Return the (X, Y) coordinate for the center point of the cell that contains the specified text.  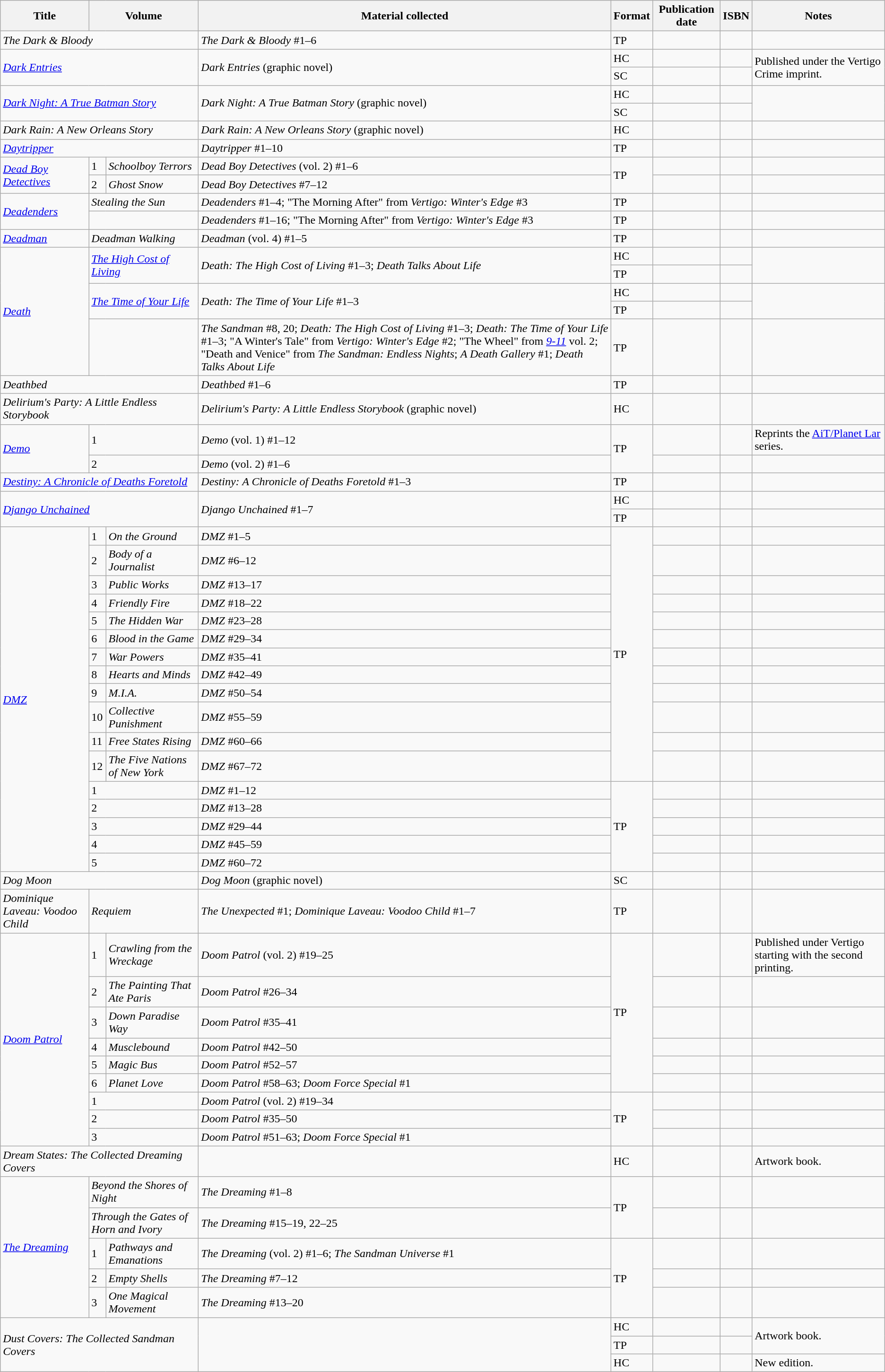
Musclebound (152, 1047)
ISBN (737, 16)
The Dreaming (44, 1247)
Doom Patrol #26–34 (405, 992)
Deathbed #1–6 (405, 385)
Doom Patrol #52–57 (405, 1065)
Format (632, 16)
Death (44, 311)
The Time of Your Life (144, 301)
Planet Love (152, 1083)
Hearts and Minds (152, 675)
M.I.A. (152, 693)
DMZ #6–12 (405, 560)
Volume (144, 16)
The Dark & Bloody (99, 40)
Demo (vol. 1) #1–12 (405, 440)
Delirium's Party: A Little Endless Storybook (99, 409)
Crawling from the Wreckage (152, 954)
Demo (44, 448)
DMZ #55–59 (405, 717)
Doom Patrol #51–63; Doom Force Special #1 (405, 1137)
The Hidden War (152, 621)
Empty Shells (152, 1278)
Deadenders #1–4; "The Morning After" from Vertigo: Winter's Edge #3 (405, 202)
Daytripper #1–10 (405, 148)
Destiny: A Chronicle of Deaths Foretold (99, 482)
9 (97, 693)
The Dreaming #7–12 (405, 1278)
Dead Boy Detectives (44, 175)
Ghost Snow (152, 184)
12 (97, 766)
Friendly Fire (152, 603)
Notes (819, 16)
7 (97, 657)
DMZ #13–28 (405, 808)
Doom Patrol #42–50 (405, 1047)
Deadman Walking (144, 238)
DMZ #42–49 (405, 675)
DMZ #35–41 (405, 657)
The High Cost of Living (144, 265)
Title (44, 16)
DMZ #60–72 (405, 862)
Deadenders (44, 211)
Doom Patrol #35–50 (405, 1119)
Beyond the Shores of Night (144, 1192)
Requiem (144, 911)
DMZ #29–44 (405, 826)
Pathways and Emanations (152, 1253)
DMZ #1–5 (405, 536)
DMZ #60–66 (405, 742)
Deadenders #1–16; "The Morning After" from Vertigo: Winter's Edge #3 (405, 220)
Reprints the AiT/Planet Lar series. (819, 440)
DMZ #29–34 (405, 639)
Dead Boy Detectives (vol. 2) #1–6 (405, 166)
Dark Night: A True Batman Story (99, 103)
DMZ #45–59 (405, 844)
The Five Nations of New York (152, 766)
DMZ #13–17 (405, 585)
Doom Patrol #58–63; Doom Force Special #1 (405, 1083)
Dark Night: A True Batman Story (graphic novel) (405, 103)
The Dreaming #1–8 (405, 1192)
Django Unchained (99, 509)
DMZ #1–12 (405, 790)
11 (97, 742)
War Powers (152, 657)
Publication date (686, 16)
DMZ #50–54 (405, 693)
Doom Patrol (44, 1040)
Body of a Journalist (152, 560)
DMZ (44, 699)
The Unexpected #1; Dominique Laveau: Voodoo Child #1–7 (405, 911)
The Dreaming #13–20 (405, 1302)
Dark Entries (graphic novel) (405, 67)
Destiny: A Chronicle of Deaths Foretold #1–3 (405, 482)
Blood in the Game (152, 639)
DMZ #67–72 (405, 766)
The Dreaming (vol. 2) #1–6; The Sandman Universe #1 (405, 1253)
Published under Vertigo starting with the second printing. (819, 954)
Death: The Time of Your Life #1–3 (405, 301)
Down Paradise Way (152, 1022)
Published under the Vertigo Crime imprint. (819, 67)
Deadman (44, 238)
Demo (vol. 2) #1–6 (405, 464)
Deadman (vol. 4) #1–5 (405, 238)
Doom Patrol (vol. 2) #19–25 (405, 954)
Death: The High Cost of Living #1–3; Death Talks About Life (405, 265)
Dark Entries (99, 67)
Dead Boy Detectives #7–12 (405, 184)
Dog Moon (graphic novel) (405, 880)
Dark Rain: A New Orleans Story (graphic novel) (405, 130)
Dominique Laveau: Voodoo Child (44, 911)
8 (97, 675)
Free States Rising (152, 742)
10 (97, 717)
Doom Patrol #35–41 (405, 1022)
Delirium's Party: A Little Endless Storybook (graphic novel) (405, 409)
The Dark & Bloody #1–6 (405, 40)
Dream States: The Collected Dreaming Covers (99, 1162)
Dog Moon (99, 880)
Daytripper (99, 148)
Dust Covers: The Collected Sandman Covers (99, 1345)
The Painting That Ate Paris (152, 992)
The Dreaming #15–19, 22–25 (405, 1223)
DMZ #18–22 (405, 603)
Dark Rain: A New Orleans Story (99, 130)
Deathbed (99, 385)
On the Ground (152, 536)
Schoolboy Terrors (152, 166)
Doom Patrol (vol. 2) #19–34 (405, 1101)
Stealing the Sun (144, 202)
Magic Bus (152, 1065)
Material collected (405, 16)
Through the Gates of Horn and Ivory (144, 1223)
Django Unchained #1–7 (405, 509)
DMZ #23–28 (405, 621)
Collective Punishment (152, 717)
New edition. (819, 1363)
One Magical Movement (152, 1302)
Public Works (152, 585)
